Find where the given text appears and provide that cell's center as [x, y] coordinate. 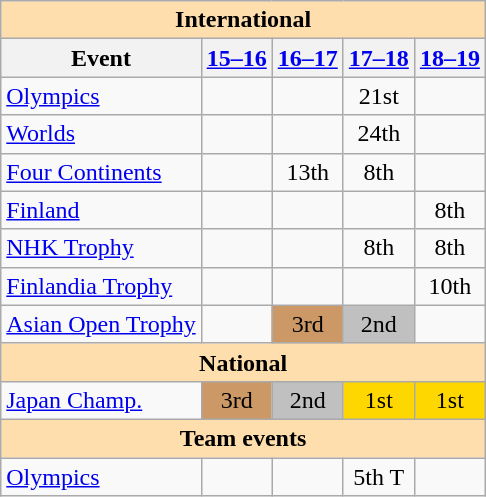
13th [308, 172]
Four Continents [101, 172]
NHK Trophy [101, 248]
Worlds [101, 134]
18–19 [450, 58]
17–18 [378, 58]
International [244, 20]
15–16 [236, 58]
10th [450, 286]
Japan Champ. [101, 400]
Event [101, 58]
21st [378, 96]
Team events [244, 438]
Asian Open Trophy [101, 324]
16–17 [308, 58]
24th [378, 134]
Finlandia Trophy [101, 286]
5th T [378, 477]
National [244, 362]
Finland [101, 210]
